Locate the cell with the specified text and output its (x, y) center coordinate. 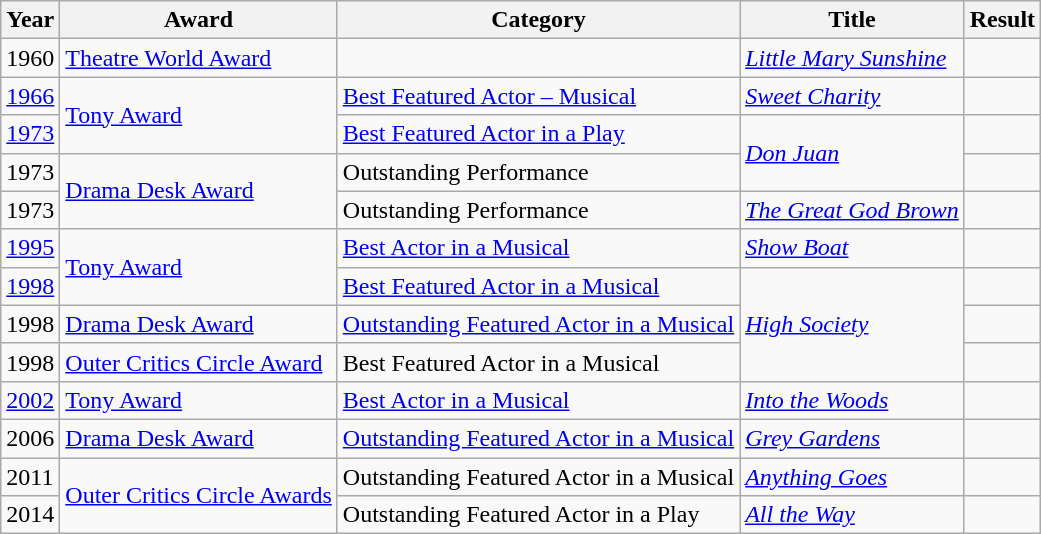
Anything Goes (852, 477)
Title (852, 20)
Sweet Charity (852, 96)
Year (30, 20)
Award (198, 20)
Category (538, 20)
The Great God Brown (852, 210)
Outer Critics Circle Awards (198, 496)
2006 (30, 438)
Grey Gardens (852, 438)
Outstanding Featured Actor in a Play (538, 515)
All the Way (852, 515)
2014 (30, 515)
2011 (30, 477)
Don Juan (852, 153)
Show Boat (852, 248)
1960 (30, 58)
Into the Woods (852, 400)
Theatre World Award (198, 58)
1995 (30, 248)
Little Mary Sunshine (852, 58)
2002 (30, 400)
Outer Critics Circle Award (198, 362)
1966 (30, 96)
Best Featured Actor – Musical (538, 96)
High Society (852, 324)
Result (1002, 20)
Best Featured Actor in a Play (538, 134)
